Identify which cell holds the provided text, then report its (x, y) central coordinate. 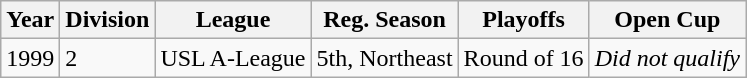
1999 (30, 58)
Reg. Season (384, 20)
Playoffs (524, 20)
5th, Northeast (384, 58)
Round of 16 (524, 58)
Year (30, 20)
Division (108, 20)
League (233, 20)
2 (108, 58)
Did not qualify (667, 58)
Open Cup (667, 20)
USL A-League (233, 58)
